Detect which cell encompasses the target text, then output its [x, y] center coordinate. 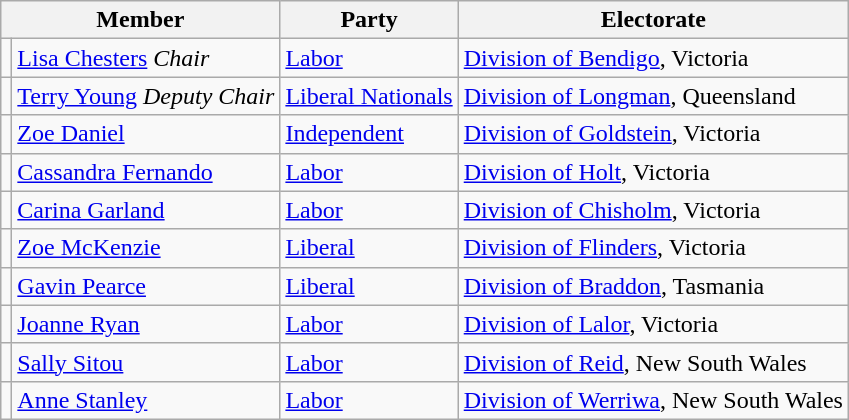
Lisa Chesters Chair [146, 58]
Division of Bendigo, Victoria [653, 58]
Division of Longman, Queensland [653, 96]
Electorate [653, 20]
Joanne Ryan [146, 324]
Division of Lalor, Victoria [653, 324]
Division of Chisholm, Victoria [653, 210]
Zoe Daniel [146, 134]
Anne Stanley [146, 400]
Carina Garland [146, 210]
Sally Sitou [146, 362]
Liberal Nationals [369, 96]
Division of Flinders, Victoria [653, 248]
Cassandra Fernando [146, 172]
Division of Reid, New South Wales [653, 362]
Division of Goldstein, Victoria [653, 134]
Independent [369, 134]
Division of Braddon, Tasmania [653, 286]
Division of Holt, Victoria [653, 172]
Division of Werriwa, New South Wales [653, 400]
Terry Young Deputy Chair [146, 96]
Zoe McKenzie [146, 248]
Party [369, 20]
Gavin Pearce [146, 286]
Member [140, 20]
